Identify which cell holds the provided text, then report its [x, y] central coordinate. 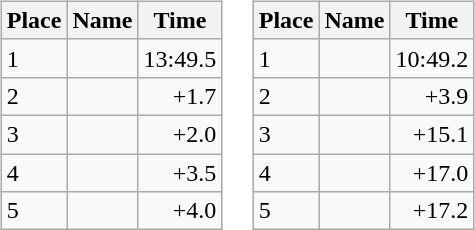
+15.1 [432, 134]
+1.7 [180, 96]
+4.0 [180, 211]
+17.0 [432, 173]
+2.0 [180, 134]
13:49.5 [180, 58]
+17.2 [432, 211]
+3.9 [432, 96]
10:49.2 [432, 58]
+3.5 [180, 173]
